Pinpoint the cell where the given text exists, returning its [x, y] midpoint coordinate. 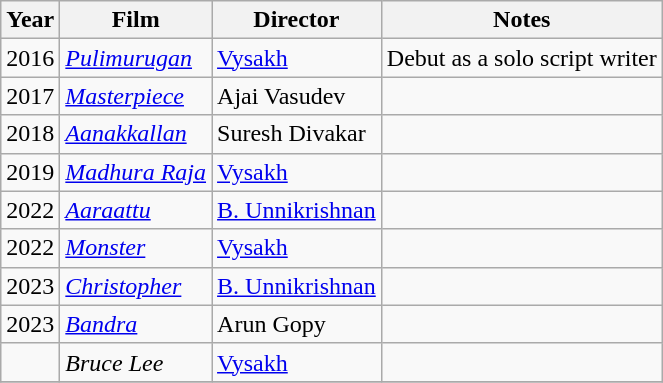
Pulimurugan [136, 58]
Monster [136, 248]
2018 [30, 134]
Arun Gopy [297, 324]
Madhura Raja [136, 172]
2016 [30, 58]
Bruce Lee [136, 362]
Year [30, 20]
Bandra [136, 324]
2017 [30, 96]
Notes [522, 20]
Ajai Vasudev [297, 96]
Aanakkallan [136, 134]
Film [136, 20]
Suresh Divakar [297, 134]
2019 [30, 172]
Masterpiece [136, 96]
Aaraattu [136, 210]
Christopher [136, 286]
Debut as a solo script writer [522, 58]
Director [297, 20]
